Determine the [x, y] coordinate at the center of the cell enclosing the given text.  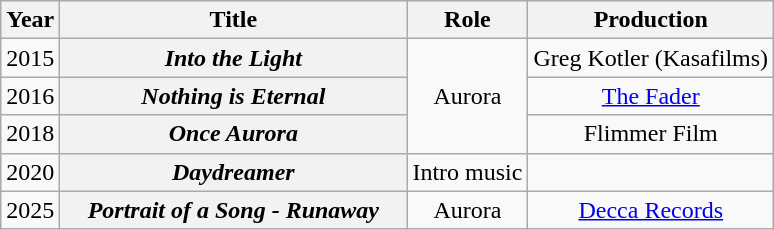
Flimmer Film [651, 134]
2018 [30, 134]
Once Aurora [234, 134]
Role [468, 20]
The Fader [651, 96]
Decca Records [651, 210]
2025 [30, 210]
Greg Kotler (Kasafilms) [651, 58]
Year [30, 20]
Production [651, 20]
2016 [30, 96]
Into the Light [234, 58]
Nothing is Eternal [234, 96]
Intro music [468, 172]
2015 [30, 58]
Title [234, 20]
Portrait of a Song - Runaway [234, 210]
2020 [30, 172]
Daydreamer [234, 172]
